Locate the cell with the specified text and output its [X, Y] center coordinate. 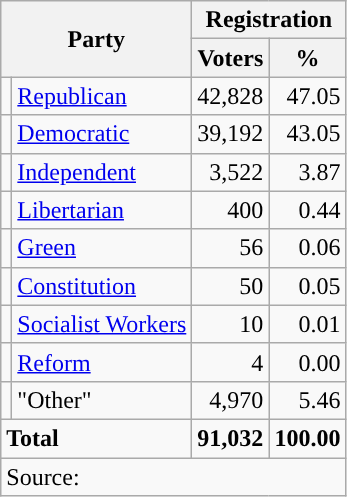
0.00 [308, 362]
4,970 [230, 400]
5.46 [308, 400]
Independent [102, 172]
Voters [230, 58]
0.05 [308, 286]
Socialist Workers [102, 324]
Democratic [102, 134]
3.87 [308, 172]
0.01 [308, 324]
Reform [102, 362]
Libertarian [102, 210]
47.05 [308, 96]
39,192 [230, 134]
50 [230, 286]
Party [96, 39]
"Other" [102, 400]
400 [230, 210]
% [308, 58]
3,522 [230, 172]
Source: [174, 477]
0.06 [308, 248]
42,828 [230, 96]
10 [230, 324]
Republican [102, 96]
Total [96, 438]
100.00 [308, 438]
43.05 [308, 134]
4 [230, 362]
Registration [269, 20]
91,032 [230, 438]
Green [102, 248]
56 [230, 248]
0.44 [308, 210]
Constitution [102, 286]
